From the cell containing the given text, extract its center point as [X, Y] coordinate. 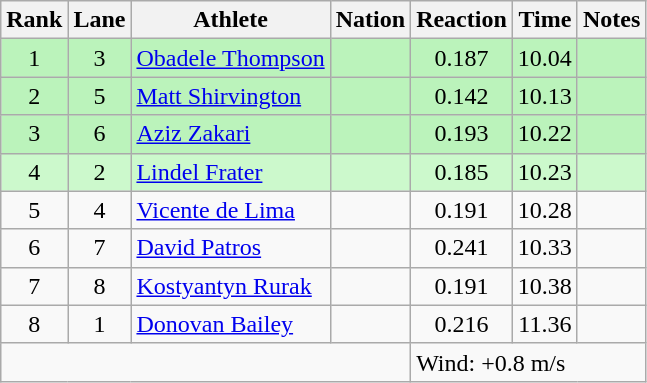
10.13 [544, 96]
0.193 [462, 134]
Donovan Bailey [230, 324]
Wind: +0.8 m/s [528, 362]
10.33 [544, 248]
10.22 [544, 134]
Aziz Zakari [230, 134]
Time [544, 20]
Rank [34, 20]
11.36 [544, 324]
Lane [100, 20]
10.23 [544, 172]
10.38 [544, 286]
Kostyantyn Rurak [230, 286]
Athlete [230, 20]
Matt Shirvington [230, 96]
0.187 [462, 58]
Reaction [462, 20]
0.142 [462, 96]
David Patros [230, 248]
0.185 [462, 172]
Vicente de Lima [230, 210]
0.241 [462, 248]
Notes [611, 20]
Obadele Thompson [230, 58]
Lindel Frater [230, 172]
Nation [370, 20]
10.04 [544, 58]
10.28 [544, 210]
0.216 [462, 324]
